Provide the (x, y) coordinate of the cell's center where the given text is located.  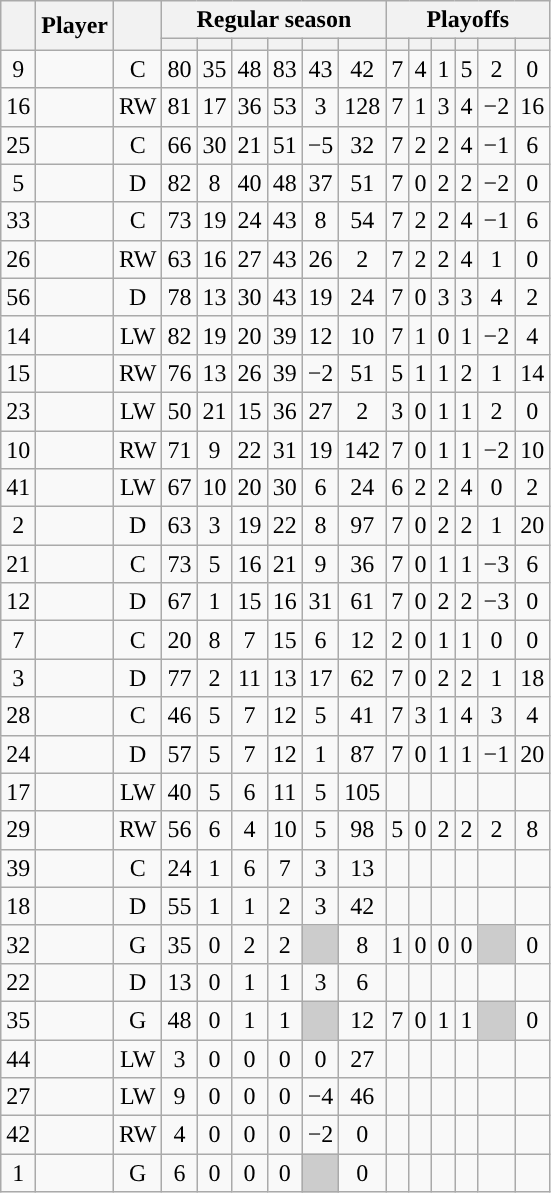
78 (180, 297)
−5 (320, 145)
Playoffs (468, 20)
29 (18, 830)
Regular season (274, 20)
76 (180, 373)
44 (18, 1059)
77 (180, 678)
87 (362, 754)
128 (362, 107)
98 (362, 830)
105 (362, 792)
66 (180, 145)
71 (180, 449)
50 (180, 411)
97 (362, 526)
62 (362, 678)
53 (284, 107)
28 (18, 716)
57 (180, 754)
81 (180, 107)
23 (18, 411)
33 (18, 221)
25 (18, 145)
61 (362, 602)
142 (362, 449)
83 (284, 69)
37 (320, 183)
55 (180, 906)
−4 (320, 1097)
54 (362, 221)
Player (75, 26)
80 (180, 69)
